Search for the cell housing the specified text and yield its (x, y) center coordinate. 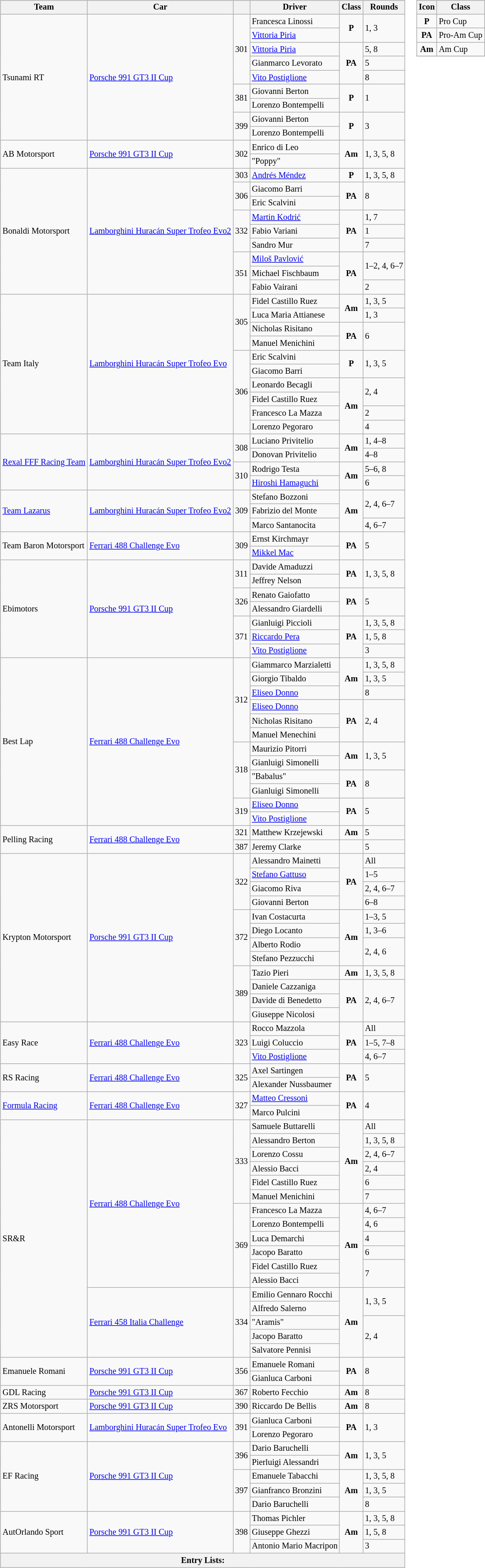
Samuele Buttarelli (295, 1127)
Hiroshi Hamaguchi (295, 483)
390 (241, 1406)
Icon (427, 7)
Davide Amaduzzi (295, 567)
Luciano Privitelio (295, 441)
1–2, 4, 6–7 (384, 266)
Ivan Costacurta (295, 917)
Gianluigi Piccioli (295, 623)
Krypton Motorsport (44, 938)
Luca Maria Attianese (295, 315)
Matthew Krzejewski (295, 833)
Rodrigo Testa (295, 469)
AutOrlando Sport (44, 1532)
Car (160, 7)
1, 7 (384, 217)
Jeremy Clarke (295, 847)
305 (241, 322)
Daniele Cazzaniga (295, 987)
6–8 (384, 903)
399 (241, 126)
381 (241, 98)
Marco Santanocita (295, 525)
311 (241, 574)
398 (241, 1532)
308 (241, 448)
Alexander Nussbaumer (295, 1085)
5–6, 8 (384, 469)
Andrés Méndez (295, 175)
4–8 (384, 455)
Team Baron Motorsport (44, 546)
Giuseppe Nicolosi (295, 1015)
Alessandro Berton (295, 1141)
391 (241, 1427)
326 (241, 602)
Matteo Cressoni (295, 1099)
Sandro Mur (295, 245)
Pro-Am Cup (460, 35)
Axel Sartingen (295, 1071)
Alessandro Giardelli (295, 609)
333 (241, 1161)
371 (241, 637)
Stefano Bozzoni (295, 497)
SR&R (44, 1238)
EF Racing (44, 1476)
Martin Kodrić (295, 217)
Renato Gaiofatto (295, 595)
1, 3–6 (384, 931)
Team (44, 7)
Diego Locanto (295, 931)
Ferrari 458 Italia Challenge (160, 1322)
387 (241, 847)
Pelling Racing (44, 840)
2, 4, 6 (384, 952)
Gianfranco Bronzini (295, 1490)
Giorgio Tibaldo (295, 679)
Fabrizio del Monte (295, 511)
321 (241, 833)
Davide di Benedetto (295, 1001)
Rounds (384, 7)
Thomas Pichler (295, 1519)
367 (241, 1393)
Alfredo Salerno (295, 1309)
323 (241, 1043)
Giammarco Marzialetti (295, 665)
5, 8 (384, 49)
Riccardo De Bellis (295, 1406)
Team Lazarus (44, 511)
327 (241, 1106)
Team Italy (44, 364)
Entry Lists: (203, 1560)
RS Racing (44, 1077)
Alberto Rodio (295, 945)
301 (241, 49)
Giuseppe Ghezzi (295, 1532)
Donovan Privitelio (295, 455)
Driver (295, 7)
Stefano Pezzucchi (295, 959)
4, 6 (384, 1225)
Pro Cup (460, 21)
Marco Pulcini (295, 1112)
ZRS Motorsport (44, 1406)
322 (241, 882)
AB Motorsport (44, 154)
Ernst Kirchmayr (295, 539)
302 (241, 154)
1–3, 5 (384, 917)
Am Cup (460, 49)
Emanuele Tabacchi (295, 1477)
356 (241, 1371)
1–5, 7–8 (384, 1043)
319 (241, 811)
Tazio Pieri (295, 973)
332 (241, 231)
389 (241, 994)
Pierluigi Alessandri (295, 1462)
372 (241, 938)
GDL Racing (44, 1393)
Riccardo Pera (295, 637)
334 (241, 1322)
Antonelli Motorsport (44, 1427)
Bonaldi Motorsport (44, 231)
Lorenzo Cossu (295, 1154)
Luigi Coluccio (295, 1043)
"Aramis" (295, 1322)
Rocco Mazzola (295, 1029)
Mikkel Mac (295, 553)
Rexal FFF Racing Team (44, 462)
Luca Demarchi (295, 1238)
Emilio Gennaro Rocchi (295, 1294)
"Poppy" (295, 161)
Leonardo Becagli (295, 385)
Miloš Pavlović (295, 259)
397 (241, 1491)
Fabio Vairani (295, 287)
396 (241, 1455)
369 (241, 1245)
325 (241, 1077)
Francesca Linossi (295, 21)
312 (241, 700)
Salvatore Pennisi (295, 1351)
Ebimotors (44, 609)
Michael Fischbaum (295, 273)
Tsunami RT (44, 77)
Manuel Menechini (295, 735)
318 (241, 770)
1–5 (384, 875)
303 (241, 175)
Enrico di Leo (295, 147)
Jeffrey Nelson (295, 581)
Roberto Fecchio (295, 1393)
Gianmarco Levorato (295, 63)
Alessandro Mainetti (295, 861)
Maurizio Pitorri (295, 749)
1, 4–8 (384, 441)
Stefano Gattuso (295, 875)
Fabio Variani (295, 231)
351 (241, 273)
Antonio Mario Macripon (295, 1546)
310 (241, 476)
Easy Race (44, 1043)
Formula Racing (44, 1106)
"Babalus" (295, 777)
Best Lap (44, 742)
Giacomo Riva (295, 889)
